For the text-containing cell, return its midpoint in [X, Y] coordinate format. 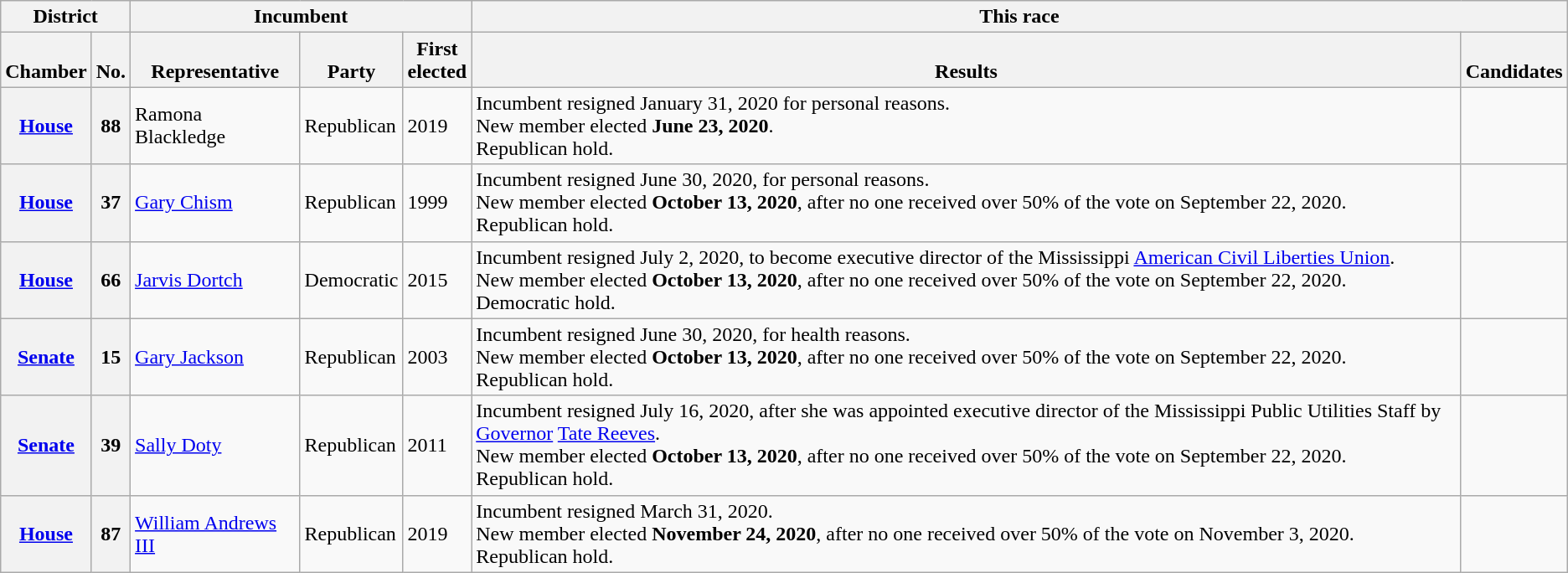
Ramona Blackledge [215, 126]
William Andrews III [215, 534]
Sally Doty [215, 446]
Incumbent [302, 17]
87 [111, 534]
Chamber [46, 60]
88 [111, 126]
Democratic [352, 280]
No. [111, 60]
Party [352, 60]
Incumbent resigned January 31, 2020 for personal reasons.New member elected June 23, 2020.Republican hold. [967, 126]
Representative [215, 60]
1999 [437, 203]
Candidates [1514, 60]
Gary Chism [215, 203]
Gary Jackson [215, 357]
Jarvis Dortch [215, 280]
37 [111, 203]
66 [111, 280]
2015 [437, 280]
Results [967, 60]
39 [111, 446]
2011 [437, 446]
Firstelected [437, 60]
District [65, 17]
15 [111, 357]
This race [1020, 17]
2003 [437, 357]
